Find where the given text appears and provide that cell's center as (X, Y) coordinate. 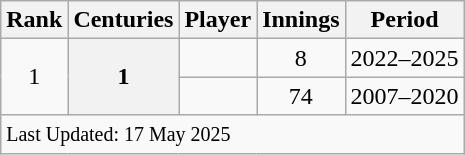
Player (218, 20)
Rank (34, 20)
Innings (301, 20)
Period (404, 20)
Centuries (124, 20)
8 (301, 58)
74 (301, 96)
2022–2025 (404, 58)
2007–2020 (404, 96)
Last Updated: 17 May 2025 (232, 134)
